From the cell containing the given text, extract its center point as [x, y] coordinate. 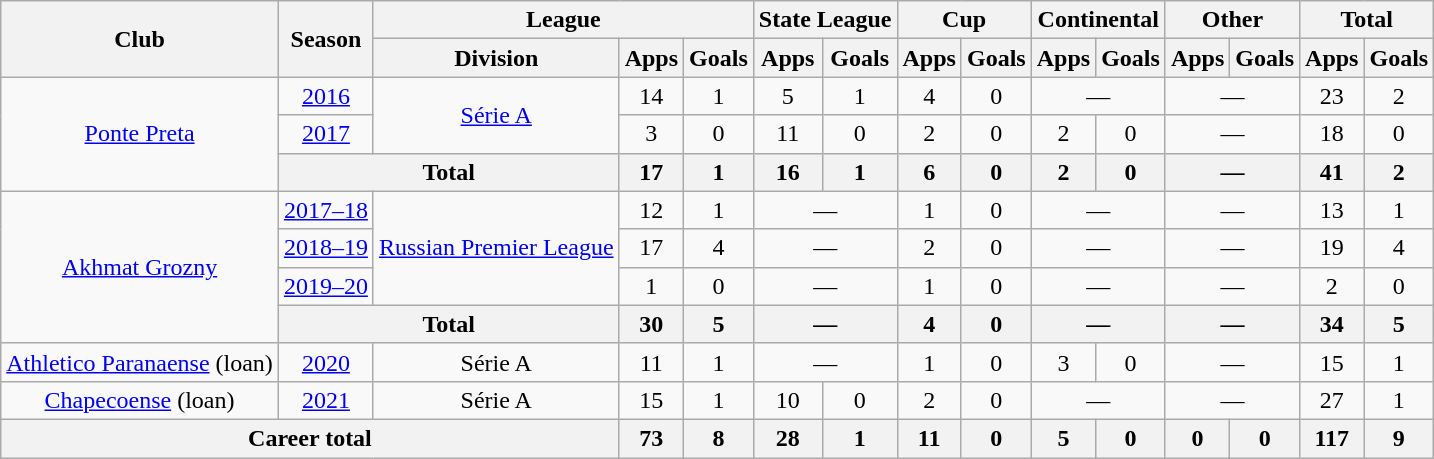
Continental [1098, 20]
28 [788, 438]
Ponte Preta [140, 134]
Athletico Paranaense (loan) [140, 362]
Cup [964, 20]
30 [651, 324]
23 [1332, 96]
League [563, 20]
18 [1332, 134]
Russian Premier League [496, 248]
8 [719, 438]
6 [929, 172]
14 [651, 96]
Club [140, 39]
Division [496, 58]
Season [326, 39]
9 [1399, 438]
27 [1332, 400]
2018–19 [326, 248]
Career total [310, 438]
State League [825, 20]
2017–18 [326, 210]
12 [651, 210]
41 [1332, 172]
Chapecoense (loan) [140, 400]
34 [1332, 324]
19 [1332, 248]
16 [788, 172]
13 [1332, 210]
2021 [326, 400]
10 [788, 400]
Other [1232, 20]
Akhmat Grozny [140, 267]
73 [651, 438]
2019–20 [326, 286]
2017 [326, 134]
2020 [326, 362]
2016 [326, 96]
117 [1332, 438]
